Return the (X, Y) coordinate for the center point of the cell that contains the specified text.  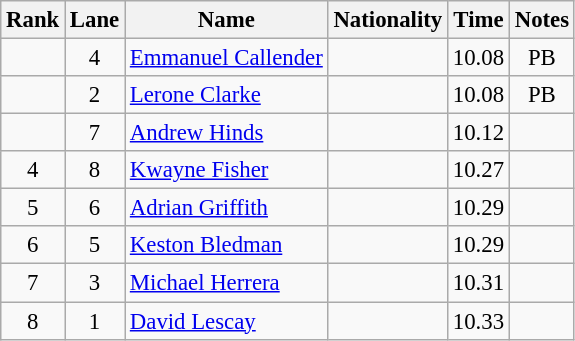
10.33 (479, 321)
Keston Bledman (227, 245)
Lerone Clarke (227, 95)
Rank (33, 20)
Lane (95, 20)
David Lescay (227, 321)
Adrian Griffith (227, 208)
10.12 (479, 133)
Name (227, 20)
Kwayne Fisher (227, 170)
Michael Herrera (227, 283)
Notes (542, 20)
Emmanuel Callender (227, 58)
1 (95, 321)
2 (95, 95)
10.27 (479, 170)
Andrew Hinds (227, 133)
Nationality (388, 20)
10.31 (479, 283)
3 (95, 283)
Time (479, 20)
